Identify which cell holds the provided text, then report its [x, y] central coordinate. 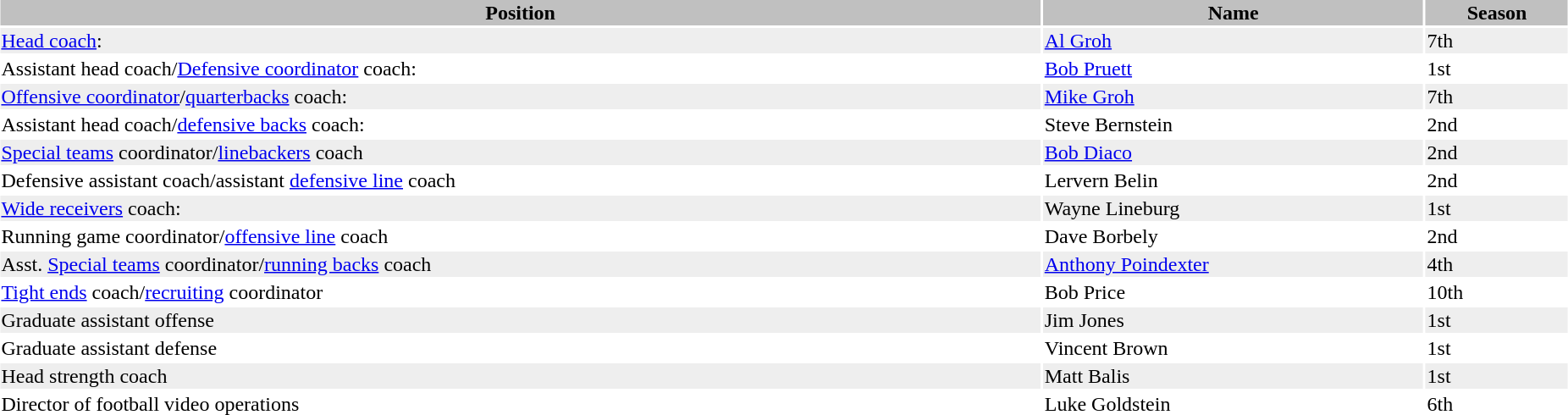
4th [1497, 264]
Lervern Belin [1233, 180]
Asst. Special teams coordinator/running backs coach [520, 264]
Defensive assistant coach/assistant defensive line coach [520, 180]
Matt Balis [1233, 376]
Tight ends coach/recruiting coordinator [520, 292]
Offensive coordinator/quarterbacks coach: [520, 97]
Running game coordinator/offensive line coach [520, 236]
Anthony Poindexter [1233, 264]
Name [1233, 13]
Graduate assistant offense [520, 320]
Al Groh [1233, 41]
Bob Diaco [1233, 152]
Head strength coach [520, 376]
Special teams coordinator/linebackers coach [520, 152]
Bob Pruett [1233, 69]
Steve Bernstein [1233, 125]
Head coach: [520, 41]
Wide receivers coach: [520, 208]
Vincent Brown [1233, 348]
Season [1497, 13]
Jim Jones [1233, 320]
Mike Groh [1233, 97]
Wayne Lineburg [1233, 208]
Assistant head coach/Defensive coordinator coach: [520, 69]
Bob Price [1233, 292]
Assistant head coach/defensive backs coach: [520, 125]
10th [1497, 292]
Dave Borbely [1233, 236]
Graduate assistant defense [520, 348]
Position [520, 13]
